Output the [X, Y] coordinate of the center of the cell containing the given text.  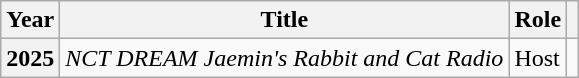
Year [30, 20]
Title [284, 20]
NCT DREAM Jaemin's Rabbit and Cat Radio [284, 58]
2025 [30, 58]
Role [538, 20]
Host [538, 58]
